Pinpoint the cell where the given text exists, returning its [X, Y] midpoint coordinate. 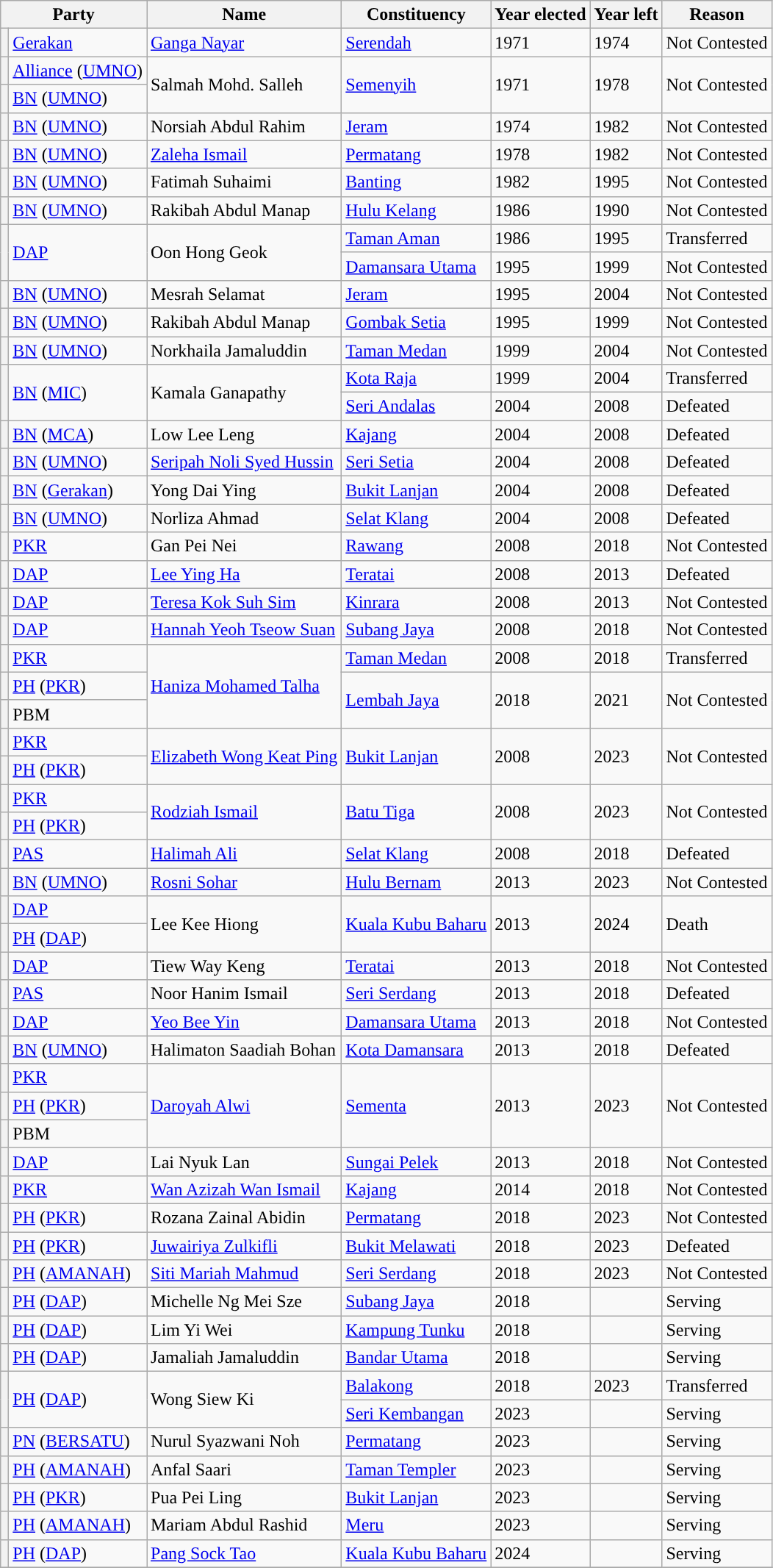
Constituency [416, 15]
Kamala Ganapathy [244, 393]
Nurul Syazwani Noh [244, 1442]
Rodziah Ismail [244, 812]
PN (BERSATU) [78, 1442]
Kinrara [416, 602]
Alliance (UMNO) [78, 71]
Lai Nyuk Lan [244, 1161]
Name [244, 15]
Hannah Yeoh Tseow Suan [244, 630]
2014 [541, 1189]
Pang Sock Tao [244, 1553]
Party [73, 15]
Sementa [416, 1106]
Kampung Tunku [416, 1330]
Seri Kembangan [416, 1414]
Meru [416, 1525]
Seri Setia [416, 462]
Tiew Way Keng [244, 966]
Kota Damansara [416, 1050]
BN (Gerakan) [78, 490]
Siti Mariah Mahmud [244, 1274]
Norkhaila Jamaluddin [244, 351]
Lembah Jaya [416, 700]
Year left [626, 15]
Wong Siew Ki [244, 1400]
Mesrah Selamat [244, 294]
Jamaliah Jamaluddin [244, 1358]
Pua Pei Ling [244, 1497]
Kota Raja [416, 379]
Juwairiya Zulkifli [244, 1246]
Daroyah Alwi [244, 1106]
Seri Andalas [416, 407]
Haniza Mohamed Talha [244, 686]
Hulu Bernam [416, 882]
Death [717, 924]
Fatimah Suhaimi [244, 182]
Rawang [416, 546]
Oon Hong Geok [244, 252]
Mariam Abdul Rashid [244, 1525]
Gerakan [78, 43]
Yong Dai Ying [244, 490]
Rosni Sohar [244, 882]
Teresa Kok Suh Sim [244, 602]
Zaleha Ismail [244, 154]
Taman Aman [416, 238]
2021 [626, 700]
1990 [626, 210]
Year elected [541, 15]
Bandar Utama [416, 1358]
Hulu Kelang [416, 210]
Lee Ying Ha [244, 574]
Bukit Melawati [416, 1246]
Batu Tiga [416, 812]
Lim Yi Wei [244, 1330]
Gombak Setia [416, 322]
Anfal Saari [244, 1469]
Noor Hanim Ismail [244, 994]
Reason [717, 15]
Norliza Ahmad [244, 518]
Banting [416, 182]
Sungai Pelek [416, 1161]
Ganga Nayar [244, 43]
Lee Kee Hiong [244, 924]
Balakong [416, 1386]
Norsiah Abdul Rahim [244, 126]
Rozana Zainal Abidin [244, 1217]
Halimah Ali [244, 854]
Low Lee Leng [244, 434]
Taman Templer [416, 1469]
Salmah Mohd. Salleh [244, 85]
BN (MIC) [78, 393]
Yeo Bee Yin [244, 1022]
Gan Pei Nei [244, 546]
Serendah [416, 43]
Elizabeth Wong Keat Ping [244, 756]
Semenyih [416, 85]
Michelle Ng Mei Sze [244, 1302]
Halimaton Saadiah Bohan [244, 1050]
Seripah Noli Syed Hussin [244, 462]
BN (MCA) [78, 434]
Wan Azizah Wan Ismail [244, 1189]
